Scan for the cell matching the given text and deliver its [x, y] coordinate at center. 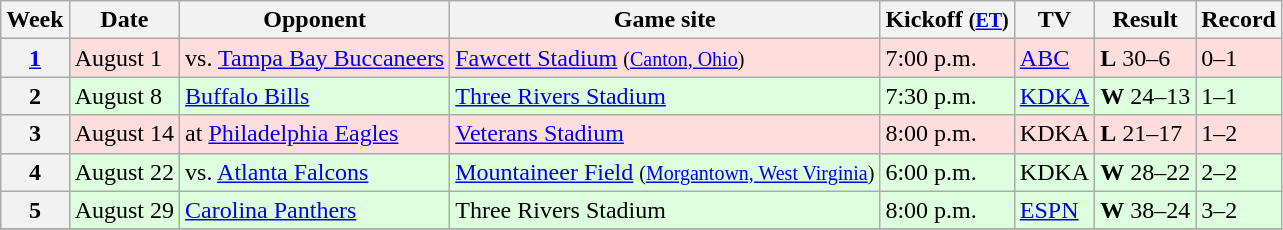
1–1 [1239, 96]
W 28–22 [1146, 172]
Result [1146, 20]
Veterans Stadium [665, 134]
at Philadelphia Eagles [315, 134]
3 [35, 134]
Mountaineer Field (Morgantown, West Virginia) [665, 172]
5 [35, 210]
W 24–13 [1146, 96]
2–2 [1239, 172]
1 [35, 58]
Week [35, 20]
L 30–6 [1146, 58]
W 38–24 [1146, 210]
Kickoff (ET) [947, 20]
6:00 p.m. [947, 172]
Buffalo Bills [315, 96]
1–2 [1239, 134]
vs. Atlanta Falcons [315, 172]
Opponent [315, 20]
August 8 [124, 96]
L 21–17 [1146, 134]
TV [1054, 20]
7:30 p.m. [947, 96]
August 1 [124, 58]
Game site [665, 20]
7:00 p.m. [947, 58]
vs. Tampa Bay Buccaneers [315, 58]
2 [35, 96]
Carolina Panthers [315, 210]
Fawcett Stadium (Canton, Ohio) [665, 58]
Date [124, 20]
August 22 [124, 172]
3–2 [1239, 210]
Record [1239, 20]
ESPN [1054, 210]
0–1 [1239, 58]
August 14 [124, 134]
August 29 [124, 210]
4 [35, 172]
ABC [1054, 58]
